Return the (X, Y) coordinate for the center point of the cell that contains the specified text.  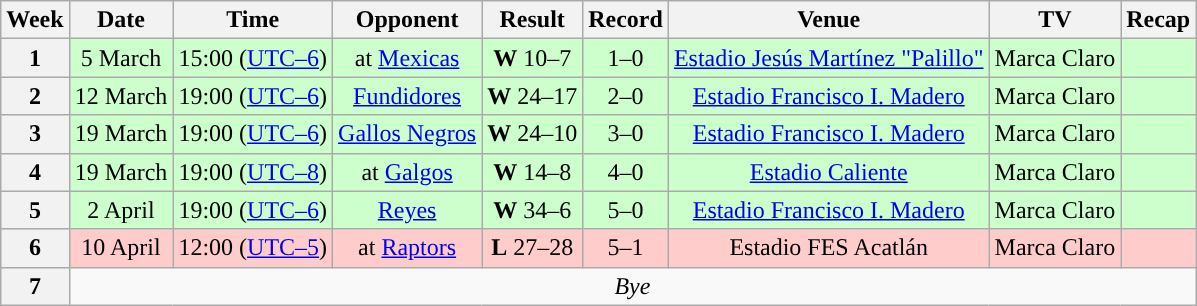
3–0 (626, 134)
TV (1055, 20)
at Raptors (408, 248)
7 (35, 286)
5 (35, 210)
5 March (121, 58)
W 24–10 (532, 134)
5–0 (626, 210)
2 April (121, 210)
at Mexicas (408, 58)
3 (35, 134)
Estadio Caliente (828, 172)
1–0 (626, 58)
4–0 (626, 172)
2–0 (626, 96)
19:00 (UTC–8) (253, 172)
15:00 (UTC–6) (253, 58)
Result (532, 20)
Week (35, 20)
Record (626, 20)
Venue (828, 20)
Fundidores (408, 96)
at Galgos (408, 172)
Date (121, 20)
Recap (1158, 20)
Time (253, 20)
Gallos Negros (408, 134)
W 10–7 (532, 58)
12 March (121, 96)
Bye (632, 286)
6 (35, 248)
10 April (121, 248)
Opponent (408, 20)
5–1 (626, 248)
W 14–8 (532, 172)
Reyes (408, 210)
4 (35, 172)
Estadio Jesús Martínez "Palillo" (828, 58)
W 24–17 (532, 96)
L 27–28 (532, 248)
2 (35, 96)
1 (35, 58)
12:00 (UTC–5) (253, 248)
W 34–6 (532, 210)
Estadio FES Acatlán (828, 248)
